Provide the (x, y) coordinate of the cell's center where the given text is located.  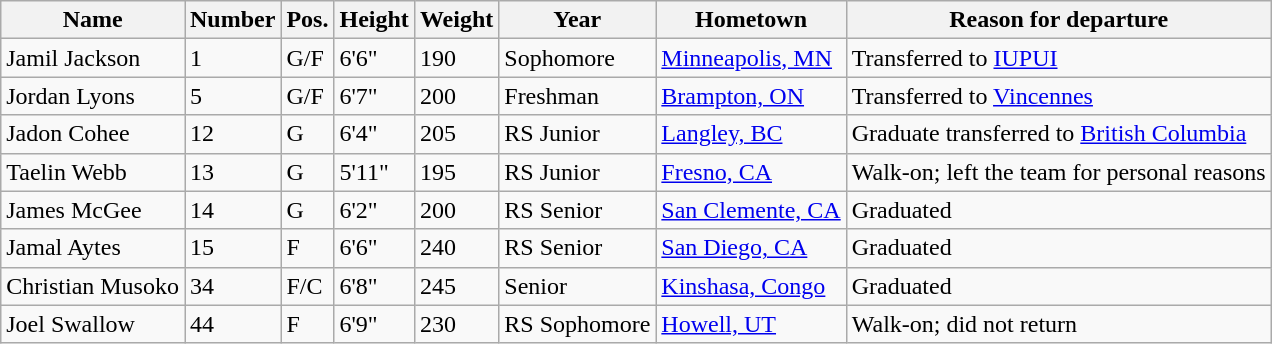
Transferred to Vincennes (1058, 96)
Howell, UT (751, 324)
Langley, BC (751, 134)
1 (232, 58)
Jamil Jackson (93, 58)
5'11" (374, 172)
44 (232, 324)
12 (232, 134)
245 (456, 286)
James McGee (93, 210)
34 (232, 286)
Taelin Webb (93, 172)
Weight (456, 20)
Graduate transferred to British Columbia (1058, 134)
Reason for departure (1058, 20)
6'8" (374, 286)
Minneapolis, MN (751, 58)
RS Sophomore (578, 324)
205 (456, 134)
Sophomore (578, 58)
Year (578, 20)
195 (456, 172)
Pos. (308, 20)
Fresno, CA (751, 172)
230 (456, 324)
190 (456, 58)
6'9" (374, 324)
Joel Swallow (93, 324)
Kinshasa, Congo (751, 286)
15 (232, 248)
Hometown (751, 20)
Christian Musoko (93, 286)
Transferred to IUPUI (1058, 58)
Senior (578, 286)
San Diego, CA (751, 248)
13 (232, 172)
14 (232, 210)
Walk-on; did not return (1058, 324)
Freshman (578, 96)
San Clemente, CA (751, 210)
F/C (308, 286)
Height (374, 20)
Number (232, 20)
Jordan Lyons (93, 96)
240 (456, 248)
5 (232, 96)
6'7" (374, 96)
6'4" (374, 134)
Name (93, 20)
6'2" (374, 210)
Walk-on; left the team for personal reasons (1058, 172)
Brampton, ON (751, 96)
Jamal Aytes (93, 248)
Jadon Cohee (93, 134)
